Extract the [x, y] coordinate from the center of the cell holding the provided text.  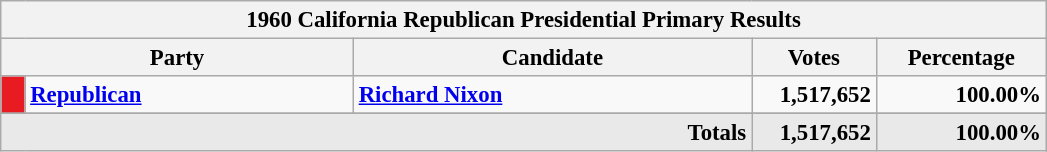
Party [178, 58]
Republican [189, 95]
1960 California Republican Presidential Primary Results [524, 20]
Candidate [552, 58]
Richard Nixon [552, 95]
Percentage [961, 58]
Totals [376, 133]
Votes [814, 58]
